Return the (x, y) coordinate for the center point of the cell that contains the specified text.  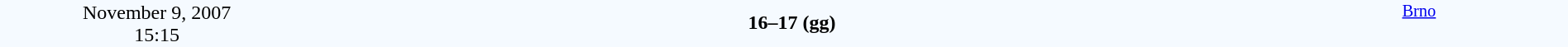
Brno (1419, 23)
November 9, 200715:15 (157, 23)
16–17 (gg) (791, 22)
